Find where the given text appears and provide that cell's center as [X, Y] coordinate. 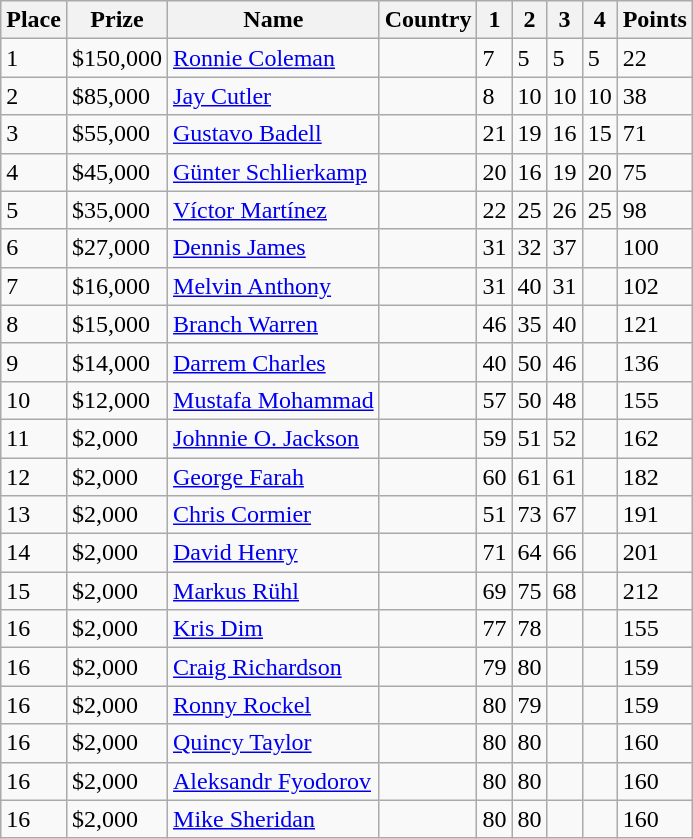
$85,000 [116, 96]
38 [654, 96]
$45,000 [116, 172]
52 [564, 438]
26 [564, 210]
35 [530, 324]
78 [530, 629]
Craig Richardson [274, 667]
George Farah [274, 477]
Johnnie O. Jackson [274, 438]
$15,000 [116, 324]
212 [654, 591]
Place [34, 20]
182 [654, 477]
$55,000 [116, 134]
13 [34, 515]
Dennis James [274, 248]
David Henry [274, 553]
Günter Schlierkamp [274, 172]
57 [494, 400]
66 [564, 553]
12 [34, 477]
59 [494, 438]
191 [654, 515]
Country [428, 20]
$27,000 [116, 248]
Aleksandr Fyodorov [274, 781]
$150,000 [116, 58]
121 [654, 324]
102 [654, 286]
Name [274, 20]
162 [654, 438]
69 [494, 591]
Ronny Rockel [274, 705]
Points [654, 20]
Víctor Martínez [274, 210]
Jay Cutler [274, 96]
6 [34, 248]
Branch Warren [274, 324]
67 [564, 515]
64 [530, 553]
73 [530, 515]
11 [34, 438]
Chris Cormier [274, 515]
14 [34, 553]
98 [654, 210]
Kris Dim [274, 629]
77 [494, 629]
60 [494, 477]
Gustavo Badell [274, 134]
37 [564, 248]
Markus Rühl [274, 591]
Darrem Charles [274, 362]
Mustafa Mohammad [274, 400]
Melvin Anthony [274, 286]
$14,000 [116, 362]
136 [654, 362]
21 [494, 134]
$12,000 [116, 400]
Prize [116, 20]
32 [530, 248]
$35,000 [116, 210]
100 [654, 248]
9 [34, 362]
$16,000 [116, 286]
Quincy Taylor [274, 743]
Mike Sheridan [274, 819]
68 [564, 591]
48 [564, 400]
201 [654, 553]
Ronnie Coleman [274, 58]
